Pinpoint the cell where the given text exists, returning its (X, Y) midpoint coordinate. 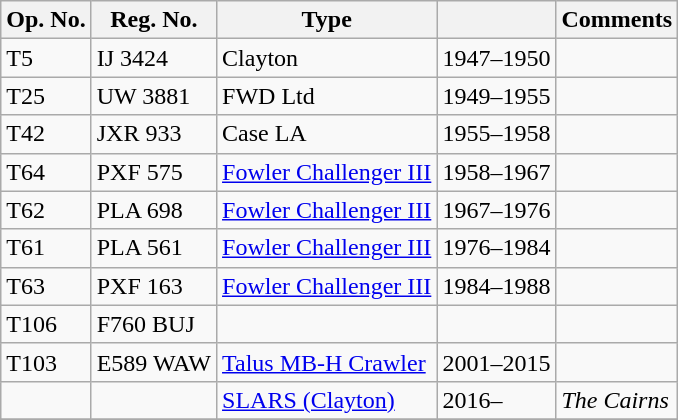
1955–1958 (496, 134)
T63 (46, 286)
1947–1950 (496, 58)
1967–1976 (496, 210)
UW 3881 (154, 96)
Talus MB-H Crawler (327, 362)
Reg. No. (154, 20)
E589 WAW (154, 362)
Clayton (327, 58)
Op. No. (46, 20)
The Cairns (617, 400)
T61 (46, 248)
1958–1967 (496, 172)
JXR 933 (154, 134)
2001–2015 (496, 362)
PLA 698 (154, 210)
IJ 3424 (154, 58)
2016– (496, 400)
T5 (46, 58)
SLARS (Clayton) (327, 400)
F760 BUJ (154, 324)
FWD Ltd (327, 96)
PXF 575 (154, 172)
Type (327, 20)
Comments (617, 20)
PXF 163 (154, 286)
1949–1955 (496, 96)
1976–1984 (496, 248)
T64 (46, 172)
1984–1988 (496, 286)
T25 (46, 96)
T106 (46, 324)
Case LA (327, 134)
T103 (46, 362)
T62 (46, 210)
T42 (46, 134)
PLA 561 (154, 248)
